Scan for the cell matching the given text and deliver its [X, Y] coordinate at center. 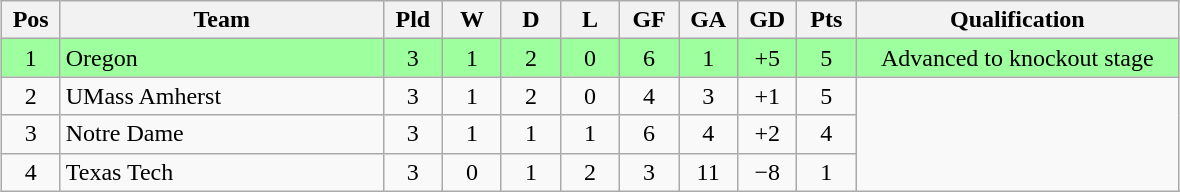
11 [708, 172]
Pos [30, 20]
Pld [412, 20]
−8 [768, 172]
Oregon [222, 58]
L [590, 20]
+5 [768, 58]
GA [708, 20]
Pts [826, 20]
+1 [768, 96]
Advanced to knockout stage [1018, 58]
Qualification [1018, 20]
GF [650, 20]
Notre Dame [222, 134]
+2 [768, 134]
D [530, 20]
Texas Tech [222, 172]
GD [768, 20]
UMass Amherst [222, 96]
Team [222, 20]
W [472, 20]
